Return [x, y] of the center of cell containing provided text 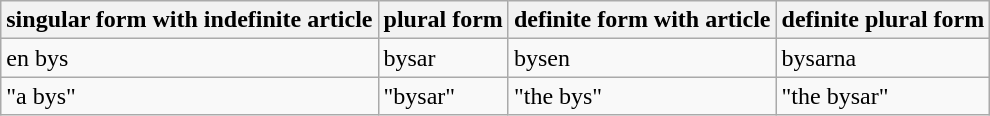
plural form [443, 20]
bysarna [883, 58]
bysen [642, 58]
bysar [443, 58]
en bys [190, 58]
"bysar" [443, 96]
"the bys" [642, 96]
definite plural form [883, 20]
singular form with indefinite article [190, 20]
definite form with article [642, 20]
"the bysar" [883, 96]
"a bys" [190, 96]
